Find where the given text appears and provide that cell's center as (X, Y) coordinate. 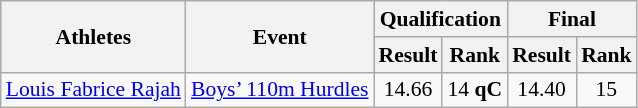
14 qC (474, 90)
14.40 (542, 90)
Boys’ 110m Hurdles (280, 90)
14.66 (408, 90)
Event (280, 36)
Final (572, 19)
15 (606, 90)
Louis Fabrice Rajah (94, 90)
Athletes (94, 36)
Qualification (441, 19)
